For the text-containing cell, return its midpoint in [x, y] coordinate format. 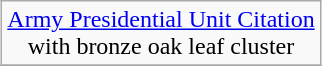
Army Presidential Unit Citationwith bronze oak leaf cluster [161, 34]
